Detect which cell encompasses the target text, then output its (x, y) center coordinate. 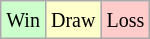
Win (24, 20)
Draw (72, 20)
Loss (126, 20)
